From the cell containing the given text, extract its center point as (X, Y) coordinate. 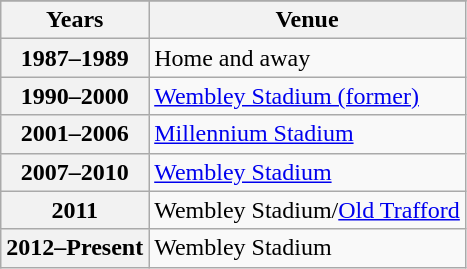
Wembley Stadium/Old Trafford (308, 210)
Wembley Stadium (former) (308, 96)
2001–2006 (75, 134)
Millennium Stadium (308, 134)
1990–2000 (75, 96)
1987–1989 (75, 58)
Years (75, 20)
2007–2010 (75, 172)
2011 (75, 210)
2012–Present (75, 248)
Venue (308, 20)
Home and away (308, 58)
